Pinpoint the cell where the given text exists, returning its [x, y] midpoint coordinate. 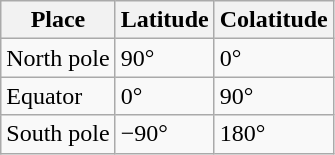
Equator [58, 96]
Latitude [164, 20]
South pole [58, 134]
Place [58, 20]
Colatitude [274, 20]
180° [274, 134]
−90° [164, 134]
North pole [58, 58]
